Pinpoint the cell where the given text exists, returning its [x, y] midpoint coordinate. 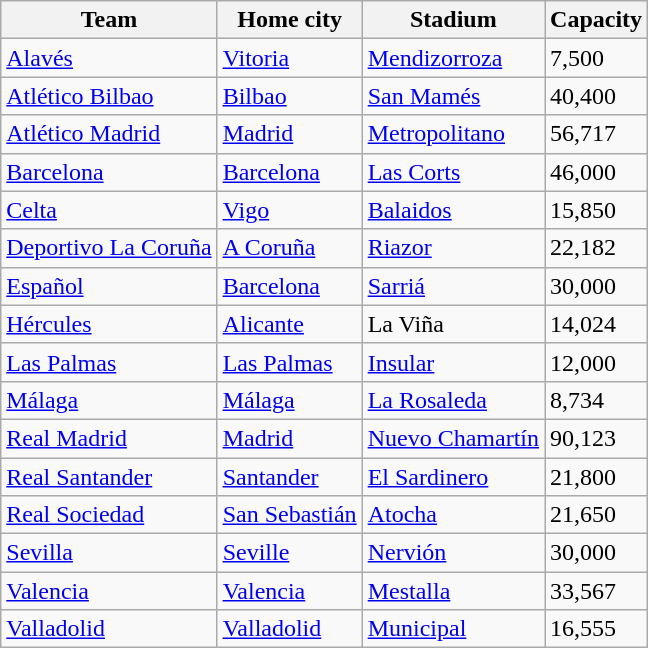
Atlético Madrid [109, 134]
La Rosaleda [453, 400]
Nervión [453, 553]
21,800 [596, 477]
Real Santander [109, 477]
56,717 [596, 134]
Riazor [453, 248]
Atocha [453, 515]
16,555 [596, 629]
46,000 [596, 172]
Home city [290, 20]
Español [109, 286]
Las Corts [453, 172]
14,024 [596, 324]
Stadium [453, 20]
Bilbao [290, 96]
San Mamés [453, 96]
Alicante [290, 324]
Balaidos [453, 210]
33,567 [596, 591]
15,850 [596, 210]
Real Sociedad [109, 515]
Sarriá [453, 286]
Insular [453, 362]
Metropolitano [453, 134]
Mendizorroza [453, 58]
Capacity [596, 20]
Nuevo Chamartín [453, 438]
8,734 [596, 400]
21,650 [596, 515]
Atlético Bilbao [109, 96]
Santander [290, 477]
Municipal [453, 629]
La Viña [453, 324]
Mestalla [453, 591]
12,000 [596, 362]
A Coruña [290, 248]
Vitoria [290, 58]
Celta [109, 210]
El Sardinero [453, 477]
Seville [290, 553]
Hércules [109, 324]
Sevilla [109, 553]
90,123 [596, 438]
Deportivo La Coruña [109, 248]
40,400 [596, 96]
Real Madrid [109, 438]
Team [109, 20]
22,182 [596, 248]
San Sebastián [290, 515]
7,500 [596, 58]
Alavés [109, 58]
Vigo [290, 210]
